Detect which cell encompasses the target text, then output its [x, y] center coordinate. 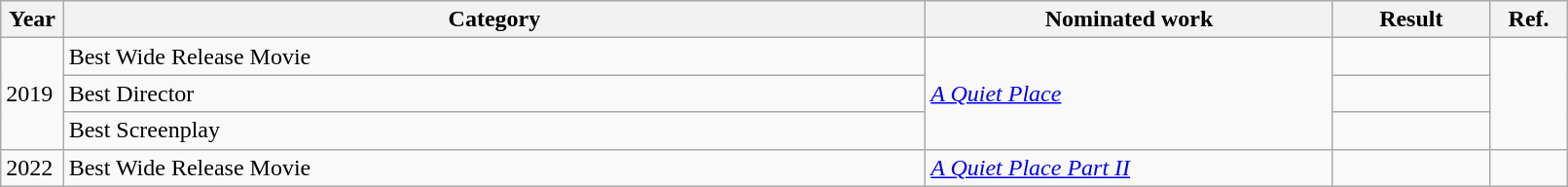
Best Director [494, 93]
Result [1411, 19]
Nominated work [1129, 19]
2019 [32, 93]
Year [32, 19]
A Quiet Place [1129, 93]
Category [494, 19]
2022 [32, 168]
Best Screenplay [494, 131]
A Quiet Place Part II [1129, 168]
Ref. [1528, 19]
